Determine the (X, Y) coordinate at the center of the cell enclosing the given text.  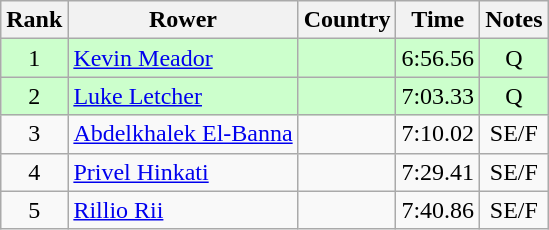
7:10.02 (438, 134)
5 (34, 210)
7:29.41 (438, 172)
2 (34, 96)
Luke Letcher (183, 96)
Country (347, 20)
Rillio Rii (183, 210)
7:03.33 (438, 96)
7:40.86 (438, 210)
4 (34, 172)
Rower (183, 20)
Time (438, 20)
6:56.56 (438, 58)
1 (34, 58)
Notes (514, 20)
Privel Hinkati (183, 172)
3 (34, 134)
Abdelkhalek El-Banna (183, 134)
Kevin Meador (183, 58)
Rank (34, 20)
